Search for the cell housing the specified text and yield its [X, Y] center coordinate. 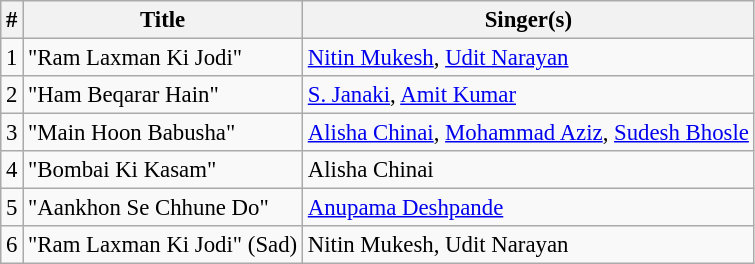
5 [12, 208]
Singer(s) [528, 20]
1 [12, 58]
Anupama Deshpande [528, 208]
2 [12, 95]
Title [163, 20]
"Main Hoon Babusha" [163, 133]
"Aankhon Se Chhune Do" [163, 208]
6 [12, 245]
Alisha Chinai, Mohammad Aziz, Sudesh Bhosle [528, 133]
"Bombai Ki Kasam" [163, 170]
S. Janaki, Amit Kumar [528, 95]
# [12, 20]
4 [12, 170]
"Ram Laxman Ki Jodi" (Sad) [163, 245]
Alisha Chinai [528, 170]
"Ham Beqarar Hain" [163, 95]
3 [12, 133]
"Ram Laxman Ki Jodi" [163, 58]
